Find where the given text appears and provide that cell's center as (X, Y) coordinate. 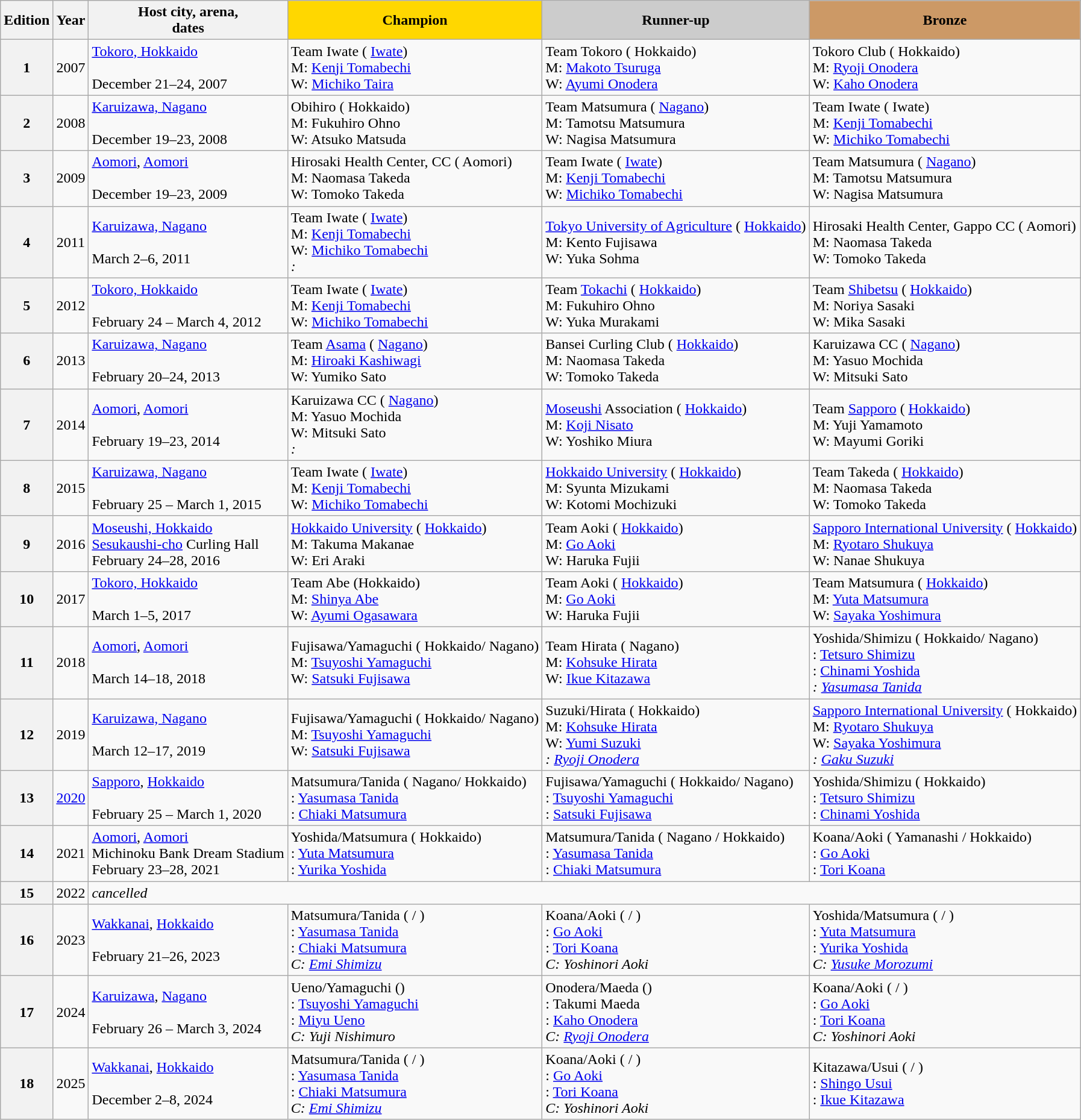
Team Iwate ( Iwate)M: Kenji TomabechiW: Michiko Taira (415, 67)
Runner-up (676, 20)
2 (27, 123)
Wakkanai, HokkaidoFebruary 21–26, 2023 (188, 940)
Team Sapporo ( Hokkaido)M: Yuji YamamotoW: Mayumi Goriki (945, 424)
Moseushi Association ( Hokkaido)M: Koji NisatoW: Yoshiko Miura (676, 424)
12 (27, 735)
Team Iwate ( Iwate)M: Kenji TomabechiW: Michiko Tomabechi: (415, 242)
2013 (71, 361)
2020 (71, 798)
2009 (71, 178)
2016 (71, 543)
Team Abe (Hokkaido)M: Shinya AbeW: Ayumi Ogasawara (415, 599)
2017 (71, 599)
Aomori, AomoriMarch 14–18, 2018 (188, 663)
Bronze (945, 20)
8 (27, 488)
4 (27, 242)
Obihiro ( Hokkaido)M: Fukuhiro OhnoW: Atsuko Matsuda (415, 123)
Matsumura/Tanida ( Nagano/ Hokkaido): Yasumasa Tanida: Chiaki Matsumura (415, 798)
Tokoro, HokkaidoDecember 21–24, 2007 (188, 67)
Edition (27, 20)
Yoshida/Matsumura ( / ) : Yuta Matsumura : Yurika YoshidaC: Yusuke Morozumi (945, 940)
2011 (71, 242)
Matsumura/Tanida ( Nagano / Hokkaido) : Yasumasa Tanida : Chiaki Matsumura (676, 854)
11 (27, 663)
16 (27, 940)
Ueno/Yamaguchi () : Tsuyoshi Yamaguchi : Miyu UenoC: Yuji Nishimuro (415, 1012)
Karuizawa, NaganoFebruary 26 – March 3, 2024 (188, 1012)
Tokoro, HokkaidoFebruary 24 – March 4, 2012 (188, 305)
10 (27, 599)
Wakkanai, Hokkaido December 2–8, 2024 (188, 1083)
Tokoro, HokkaidoMarch 1–5, 2017 (188, 599)
Team Matsumura ( Hokkaido)M: Yuta MatsumuraW: Sayaka Yoshimura (945, 599)
Tokoro Club ( Hokkaido)M: Ryoji OnoderaW: Kaho Onodera (945, 67)
Suzuki/Hirata ( Hokkaido)M: Kohsuke HirataW: Yumi Suzuki: Ryoji Onodera (676, 735)
Team Takeda ( Hokkaido)M: Naomasa TakedaW: Tomoko Takeda (945, 488)
Host city, arena,dates (188, 20)
9 (27, 543)
13 (27, 798)
Fujisawa/Yamaguchi ( Hokkaido/ Nagano): Tsuyoshi Yamaguchi: Satsuki Fujisawa (676, 798)
Karuizawa, NaganoMarch 2–6, 2011 (188, 242)
Sapporo International University ( Hokkaido)M: Ryotaro ShukuyaW: Nanae Shukuya (945, 543)
2023 (71, 940)
Sapporo International University ( Hokkaido)M: Ryotaro ShukuyaW: Sayaka Yoshimura: Gaku Suzuki (945, 735)
Karuizawa, NaganoFebruary 20–24, 2013 (188, 361)
Karuizawa, NaganoMarch 12–17, 2019 (188, 735)
Hirosaki Health Center, Gappo CC ( Aomori)M: Naomasa TakedaW: Tomoko Takeda (945, 242)
Yoshida/Matsumura ( Hokkaido) : Yuta Matsumura : Yurika Yoshida (415, 854)
6 (27, 361)
Karuizawa, NaganoFebruary 25 – March 1, 2015 (188, 488)
Champion (415, 20)
Team Shibetsu ( Hokkaido)M: Noriya SasakiW: Mika Sasaki (945, 305)
3 (27, 178)
Aomori, AomoriDecember 19–23, 2009 (188, 178)
Yoshida/Shimizu ( Hokkaido/ Nagano): Tetsuro Shimizu: Chinami Yoshida: Yasumasa Tanida (945, 663)
17 (27, 1012)
Kitazawa/Usui ( / ) : Shingo Usui : Ikue Kitazawa (945, 1083)
2022 (71, 893)
18 (27, 1083)
5 (27, 305)
Tokyo University of Agriculture ( Hokkaido)M: Kento FujisawaW: Yuka Sohma (676, 242)
Karuizawa CC ( Nagano)M: Yasuo MochidaW: Mitsuki Sato (945, 361)
Sapporo, HokkaidoFebruary 25 – March 1, 2020 (188, 798)
7 (27, 424)
2014 (71, 424)
2015 (71, 488)
2021 (71, 854)
Hirosaki Health Center, CC ( Aomori)M: Naomasa TakedaW: Tomoko Takeda (415, 178)
Moseushi, HokkaidoSesukaushi-cho Curling HallFebruary 24–28, 2016 (188, 543)
2008 (71, 123)
Koana/Aoki ( Yamanashi / Hokkaido) : Go Aoki : Tori Koana (945, 854)
Team Asama ( Nagano)M: Hiroaki KashiwagiW: Yumiko Sato (415, 361)
Karuizawa, NaganoDecember 19–23, 2008 (188, 123)
Aomori, AomoriMichinoku Bank Dream StadiumFebruary 23–28, 2021 (188, 854)
Yoshida/Shimizu ( Hokkaido): Tetsuro Shimizu: Chinami Yoshida (945, 798)
15 (27, 893)
14 (27, 854)
2007 (71, 67)
Hokkaido University ( Hokkaido)M: Syunta MizukamiW: Kotomi Mochizuki (676, 488)
cancelled (584, 893)
2019 (71, 735)
Onodera/Maeda () : Takumi Maeda : Kaho OnoderaC: Ryoji Onodera (676, 1012)
Team Hirata ( Nagano)M: Kohsuke HirataW: Ikue Kitazawa (676, 663)
2018 (71, 663)
2024 (71, 1012)
Year (71, 20)
2012 (71, 305)
Team Tokachi ( Hokkaido)M: Fukuhiro OhnoW: Yuka Murakami (676, 305)
1 (27, 67)
2025 (71, 1083)
Aomori, AomoriFebruary 19–23, 2014 (188, 424)
Bansei Curling Club ( Hokkaido)M: Naomasa TakedaW: Tomoko Takeda (676, 361)
Hokkaido University ( Hokkaido)M: Takuma MakanaeW: Eri Araki (415, 543)
Karuizawa CC ( Nagano)M: Yasuo MochidaW: Mitsuki Sato: (415, 424)
Team Tokoro ( Hokkaido)M: Makoto TsurugaW: Ayumi Onodera (676, 67)
